From the cell containing the given text, extract its center point as (X, Y) coordinate. 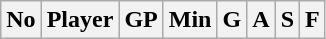
No (21, 20)
GP (141, 20)
S (287, 20)
Player (80, 20)
F (313, 20)
Min (190, 20)
A (261, 20)
G (232, 20)
